Scan for the cell matching the given text and deliver its [X, Y] coordinate at center. 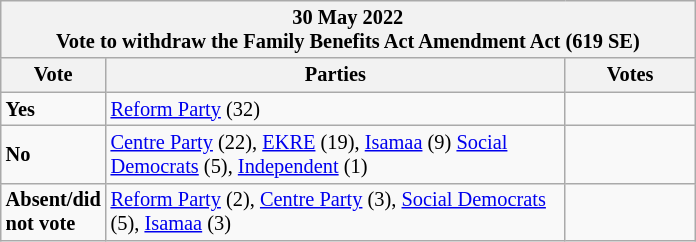
Centre Party (22), EKRE (19), Isamaa (9) Social Democrats (5), Independent (1) [336, 154]
Vote [54, 75]
Reform Party (32) [336, 109]
No [54, 154]
Yes [54, 109]
Absent/did not vote [54, 212]
Votes [630, 75]
30 May 2022Vote to withdraw the Family Benefits Act Amendment Act (619 SE) [348, 29]
Parties [336, 75]
Reform Party (2), Centre Party (3), Social Democrats (5), Isamaa (3) [336, 212]
